Scan for the cell matching the given text and deliver its [x, y] coordinate at center. 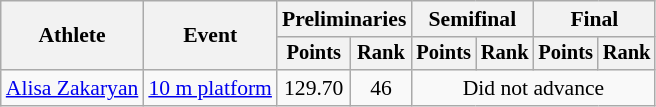
Athlete [72, 36]
Preliminaries [344, 19]
129.70 [314, 88]
Event [210, 36]
46 [380, 88]
Final [594, 19]
10 m platform [210, 88]
Did not advance [533, 88]
Semifinal [472, 19]
Alisa Zakaryan [72, 88]
